Capture the cell that displays the provided text and extract its [X, Y] central coordinate. 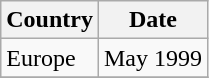
Date [152, 20]
Country [50, 20]
Europe [50, 58]
May 1999 [152, 58]
